Find where the given text appears and provide that cell's center as (x, y) coordinate. 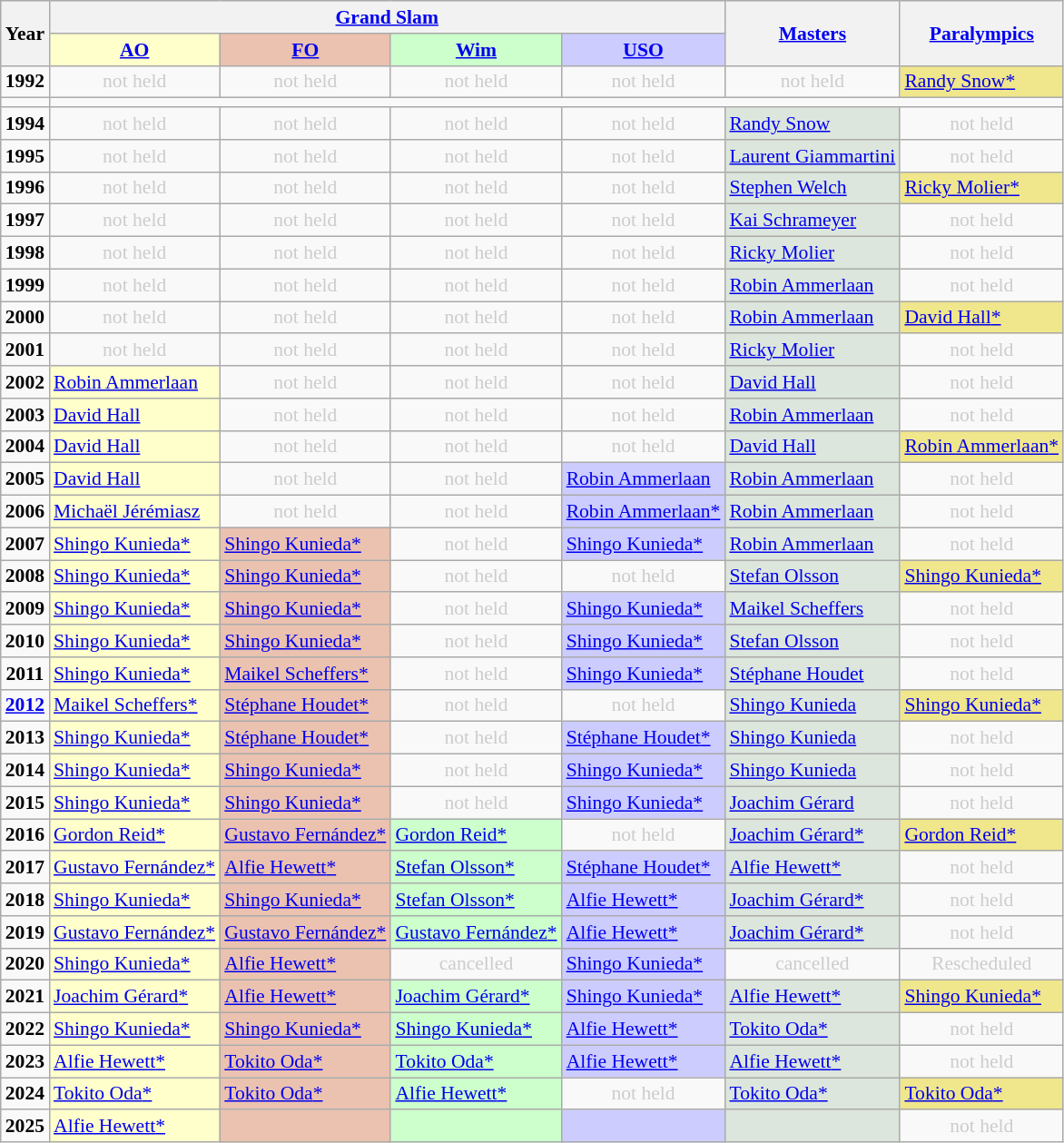
1997 (25, 221)
Laurent Giammartini (812, 156)
Michaël Jérémiasz (134, 512)
1996 (25, 188)
2022 (25, 1030)
FO (305, 50)
2015 (25, 803)
Year (25, 33)
2013 (25, 738)
2006 (25, 512)
1999 (25, 285)
2012 (25, 705)
USO (644, 50)
2025 (25, 1127)
Stephen Welch (812, 188)
1994 (25, 123)
1995 (25, 156)
2023 (25, 1061)
2001 (25, 350)
Masters (812, 33)
David Hall* (981, 318)
2016 (25, 835)
2008 (25, 576)
Rescheduled (981, 964)
Randy Snow* (981, 82)
2003 (25, 415)
2018 (25, 900)
2019 (25, 932)
Kai Schrameyer (812, 221)
Maikel Scheffers (812, 609)
Joachim Gérard (812, 803)
2021 (25, 997)
2002 (25, 382)
2005 (25, 479)
AO (134, 50)
1992 (25, 82)
2010 (25, 641)
Grand Slam (387, 17)
2020 (25, 964)
Stéphane Houdet (812, 674)
2014 (25, 771)
2000 (25, 318)
Paralympics (981, 33)
2024 (25, 1094)
2009 (25, 609)
2017 (25, 868)
2007 (25, 544)
2004 (25, 447)
2011 (25, 674)
Randy Snow (812, 123)
Wim (476, 50)
1998 (25, 253)
Ricky Molier* (981, 188)
